Locate the cell with the specified text and output its (X, Y) center coordinate. 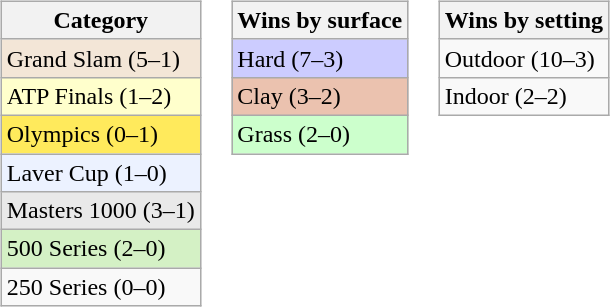
250 Series (0–0) (100, 287)
Outdoor (10–3) (524, 58)
ATP Finals (1–2) (100, 96)
500 Series (2–0) (100, 249)
Clay (3–2) (320, 96)
Masters 1000 (3–1) (100, 211)
Category (100, 20)
Hard (7–3) (320, 58)
Wins by setting (524, 20)
Grass (2–0) (320, 134)
Laver Cup (1–0) (100, 173)
Grand Slam (5–1) (100, 58)
Wins by surface (320, 20)
Olympics (0–1) (100, 134)
Indoor (2–2) (524, 96)
